Search for the cell housing the specified text and yield its [x, y] center coordinate. 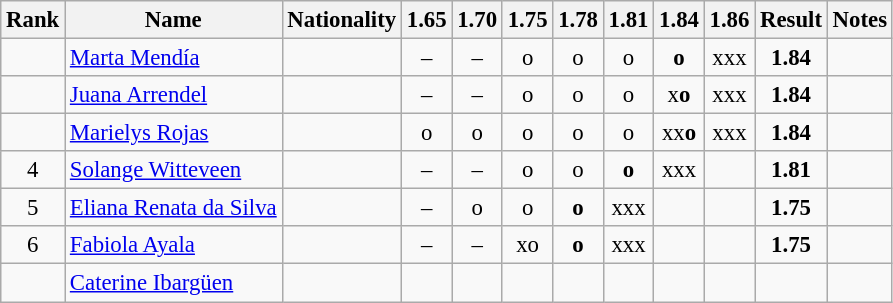
Fabiola Ayala [174, 245]
1.78 [578, 20]
6 [33, 245]
1.86 [729, 20]
5 [33, 208]
Result [792, 20]
Caterine Ibargüen [174, 283]
4 [33, 170]
Eliana Renata da Silva [174, 208]
Solange Witteveen [174, 170]
Name [174, 20]
1.70 [477, 20]
Marta Mendía [174, 58]
Notes [860, 20]
xxo [679, 133]
Marielys Rojas [174, 133]
Rank [33, 20]
Nationality [342, 20]
1.65 [426, 20]
Juana Arrendel [174, 95]
